From the cell containing the given text, extract its center point as (X, Y) coordinate. 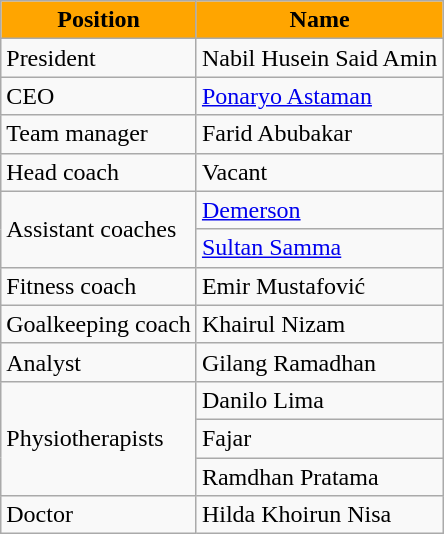
Goalkeeping coach (99, 324)
Ponaryo Astaman (319, 96)
Nabil Husein Said Amin (319, 58)
Position (99, 20)
Fajar (319, 438)
Head coach (99, 172)
Farid Abubakar (319, 134)
Emir Mustafović (319, 286)
Demerson (319, 210)
Ramdhan Pratama (319, 477)
Gilang Ramadhan (319, 362)
Physiotherapists (99, 438)
Vacant (319, 172)
CEO (99, 96)
President (99, 58)
Team manager (99, 134)
Fitness coach (99, 286)
Danilo Lima (319, 400)
Assistant coaches (99, 229)
Name (319, 20)
Hilda Khoirun Nisa (319, 515)
Sultan Samma (319, 248)
Doctor (99, 515)
Analyst (99, 362)
Khairul Nizam (319, 324)
